Identify which cell holds the provided text, then report its [X, Y] central coordinate. 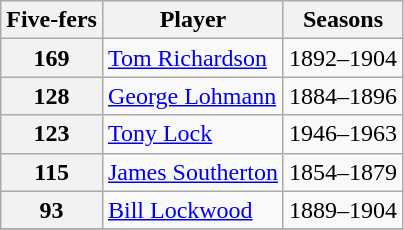
Tony Lock [192, 134]
Tom Richardson [192, 58]
169 [52, 58]
128 [52, 96]
George Lohmann [192, 96]
1892–1904 [342, 58]
Seasons [342, 20]
93 [52, 210]
115 [52, 172]
James Southerton [192, 172]
Five-fers [52, 20]
1889–1904 [342, 210]
1946–1963 [342, 134]
1884–1896 [342, 96]
1854–1879 [342, 172]
123 [52, 134]
Bill Lockwood [192, 210]
Player [192, 20]
